Return (X, Y) of the center of cell containing provided text 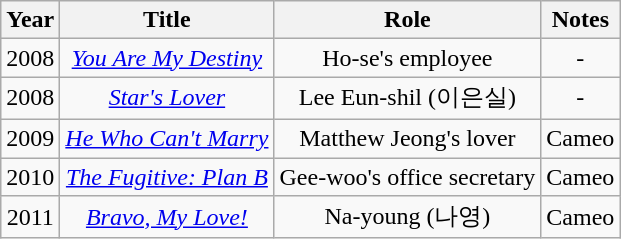
Matthew Jeong's lover (408, 138)
Star's Lover (167, 98)
Title (167, 20)
You Are My Destiny (167, 58)
2011 (30, 218)
Year (30, 20)
The Fugitive: Plan B (167, 177)
Ho-se's employee (408, 58)
Role (408, 20)
Na-young (나영) (408, 218)
2009 (30, 138)
He Who Can't Marry (167, 138)
Lee Eun-shil (이은실) (408, 98)
Gee-woo's office secretary (408, 177)
Notes (580, 20)
2010 (30, 177)
Bravo, My Love! (167, 218)
